Determine the [x, y] coordinate at the center of the cell enclosing the given text.  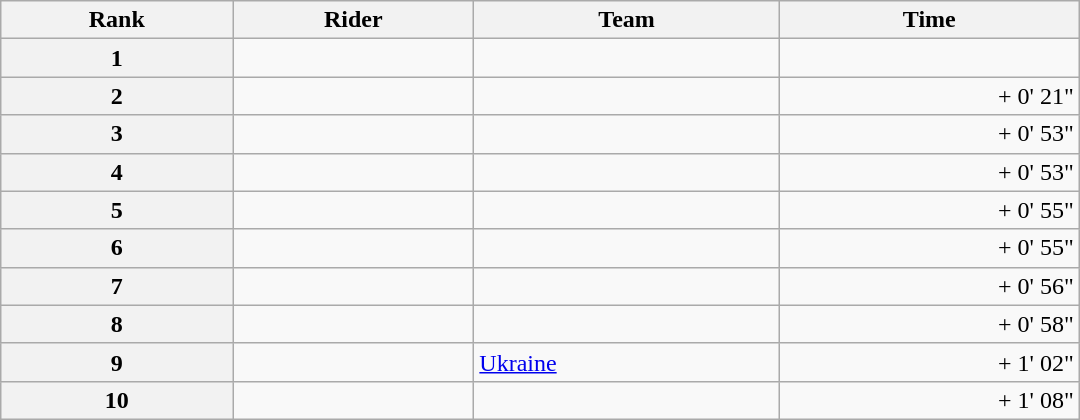
+ 0' 56" [929, 286]
Rider [354, 20]
9 [117, 362]
Rank [117, 20]
1 [117, 58]
3 [117, 134]
10 [117, 400]
8 [117, 324]
+ 1' 02" [929, 362]
+ 1' 08" [929, 400]
+ 0' 58" [929, 324]
4 [117, 172]
2 [117, 96]
6 [117, 248]
5 [117, 210]
7 [117, 286]
+ 0' 21" [929, 96]
Time [929, 20]
Ukraine [627, 362]
Team [627, 20]
